Search for the cell housing the specified text and yield its (x, y) center coordinate. 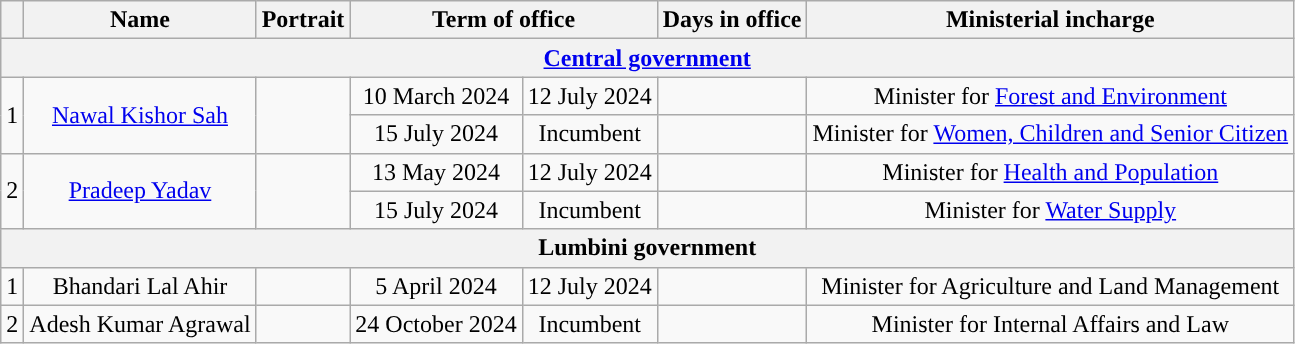
Minister for Forest and Environment (1050, 96)
5 April 2024 (436, 286)
Minister for Health and Population (1050, 172)
Term of office (504, 20)
Minister for Water Supply (1050, 210)
Minister for Women, Children and Senior Citizen (1050, 134)
Portrait (303, 20)
Minister for Agriculture and Land Management (1050, 286)
Adesh Kumar Agrawal (140, 324)
10 March 2024 (436, 96)
Days in office (732, 20)
Ministerial incharge (1050, 20)
Bhandari Lal Ahir (140, 286)
Nawal Kishor Sah (140, 115)
24 October 2024 (436, 324)
Lumbini government (648, 248)
Name (140, 20)
Central government (648, 58)
13 May 2024 (436, 172)
Minister for Internal Affairs and Law (1050, 324)
Pradeep Yadav (140, 191)
